Scan for the cell matching the given text and deliver its [X, Y] coordinate at center. 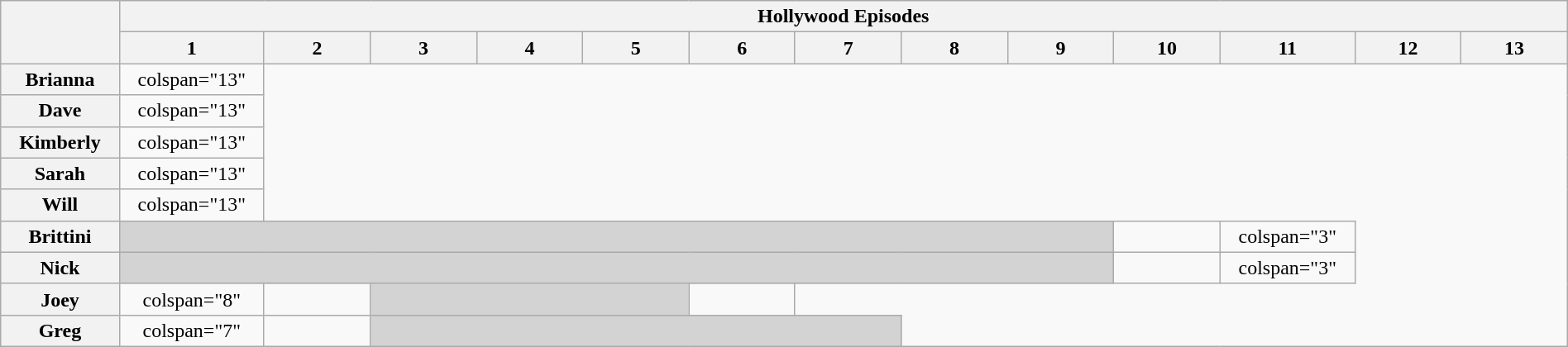
1 [192, 48]
5 [636, 48]
Greg [60, 330]
Joey [60, 299]
13 [1515, 48]
colspan="7" [192, 330]
colspan="8" [192, 299]
7 [848, 48]
2 [317, 48]
Will [60, 205]
Dave [60, 111]
9 [1060, 48]
Nick [60, 268]
4 [529, 48]
11 [1287, 48]
8 [954, 48]
Kimberly [60, 142]
6 [742, 48]
3 [423, 48]
Hollywood Episodes [844, 17]
Sarah [60, 173]
12 [1408, 48]
Brianna [60, 79]
Brittini [60, 236]
10 [1167, 48]
